Determine the [X, Y] coordinate at the center of the cell enclosing the given text.  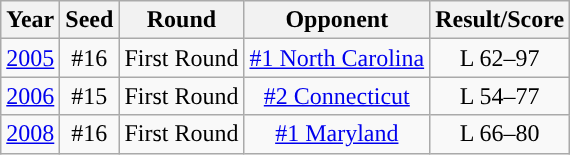
2006 [30, 96]
Round [182, 20]
Result/Score [500, 20]
#2 Connecticut [337, 96]
#1 Maryland [337, 134]
Year [30, 20]
Seed [90, 20]
2008 [30, 134]
L 54–77 [500, 96]
2005 [30, 58]
#1 North Carolina [337, 58]
#15 [90, 96]
Opponent [337, 20]
L 62–97 [500, 58]
L 66–80 [500, 134]
